Determine the (X, Y) coordinate at the center of the cell enclosing the given text.  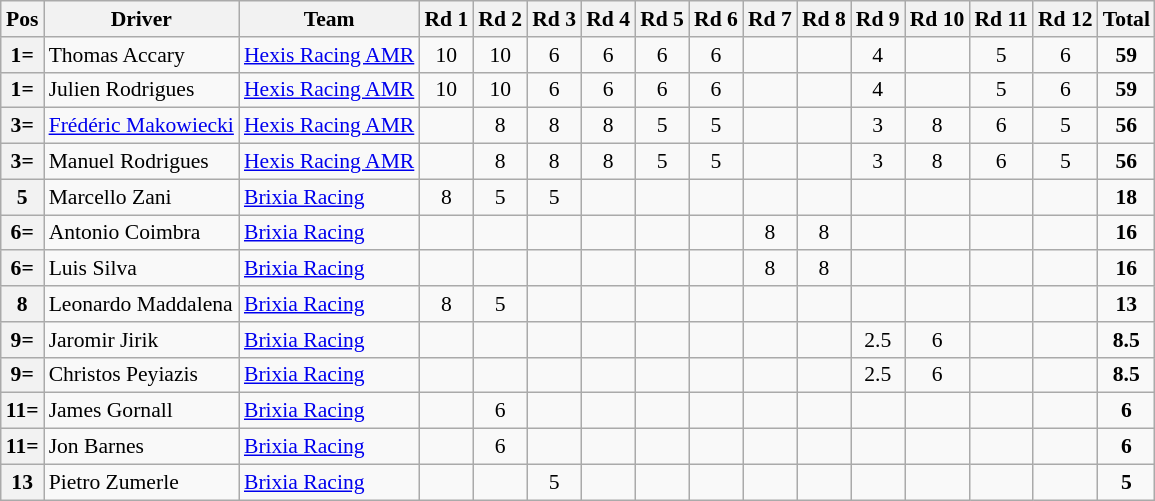
Rd 12 (1066, 19)
Rd 11 (1001, 19)
Pietro Zumerle (142, 482)
Thomas Accary (142, 55)
Jon Barnes (142, 447)
Rd 7 (770, 19)
Driver (142, 19)
Leonardo Maddalena (142, 304)
Pos (22, 19)
Rd 8 (824, 19)
Rd 3 (554, 19)
James Gornall (142, 411)
Jaromir Jirik (142, 340)
Luis Silva (142, 269)
Antonio Coimbra (142, 233)
Rd 4 (608, 19)
Rd 10 (938, 19)
Julien Rodrigues (142, 90)
Rd 1 (446, 19)
Frédéric Makowiecki (142, 126)
Rd 6 (716, 19)
Manuel Rodrigues (142, 162)
Total (1126, 19)
Marcello Zani (142, 197)
Christos Peyiazis (142, 375)
Team (329, 19)
Rd 2 (500, 19)
Rd 5 (662, 19)
Rd 9 (878, 19)
18 (1126, 197)
